Search for the cell housing the specified text and yield its (X, Y) center coordinate. 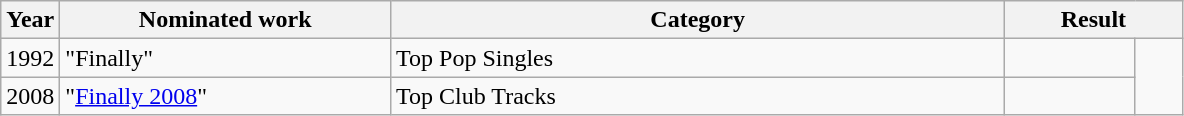
"Finally" (226, 58)
Category (698, 20)
2008 (30, 96)
Top Pop Singles (698, 58)
Top Club Tracks (698, 96)
Year (30, 20)
1992 (30, 58)
"Finally 2008" (226, 96)
Result (1094, 20)
Nominated work (226, 20)
